Determine the [X, Y] coordinate at the center of the cell enclosing the given text.  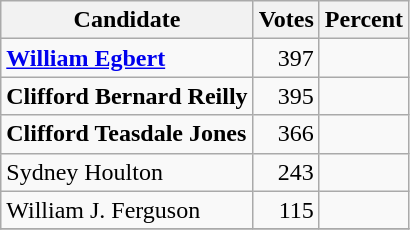
243 [286, 172]
395 [286, 96]
366 [286, 134]
William Egbert [127, 58]
Clifford Teasdale Jones [127, 134]
William J. Ferguson [127, 210]
Percent [364, 20]
Sydney Houlton [127, 172]
Votes [286, 20]
115 [286, 210]
397 [286, 58]
Candidate [127, 20]
Clifford Bernard Reilly [127, 96]
